Output the (X, Y) coordinate of the center of the cell containing the given text.  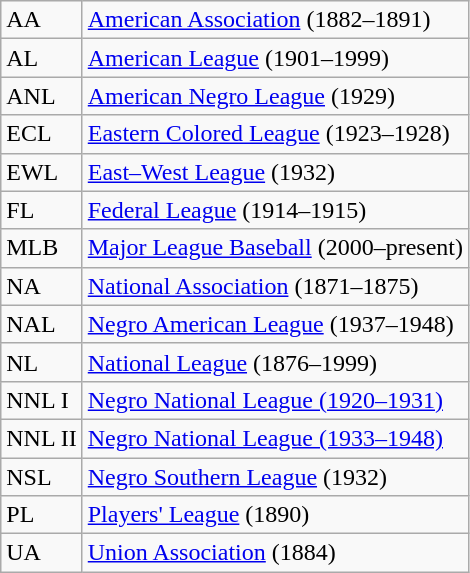
NSL (42, 477)
Major League Baseball (2000–present) (275, 248)
ECL (42, 134)
Players' League (1890) (275, 515)
Negro National League (1920–1931) (275, 400)
MLB (42, 248)
NA (42, 286)
FL (42, 210)
AA (42, 20)
NAL (42, 324)
NNL II (42, 438)
National League (1876–1999) (275, 362)
Negro American League (1937–1948) (275, 324)
American Negro League (1929) (275, 96)
Union Association (1884) (275, 553)
East–West League (1932) (275, 172)
AL (42, 58)
Negro Southern League (1932) (275, 477)
American League (1901–1999) (275, 58)
ANL (42, 96)
NNL I (42, 400)
NL (42, 362)
UA (42, 553)
Federal League (1914–1915) (275, 210)
American Association (1882–1891) (275, 20)
National Association (1871–1875) (275, 286)
Negro National League (1933–1948) (275, 438)
Eastern Colored League (1923–1928) (275, 134)
EWL (42, 172)
PL (42, 515)
